Search for the cell housing the specified text and yield its [X, Y] center coordinate. 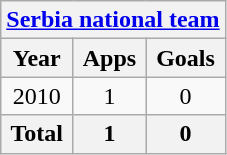
Year [37, 58]
Total [37, 134]
Serbia national team [113, 20]
2010 [37, 96]
Apps [110, 58]
Goals [186, 58]
